Provide the [x, y] coordinate of the cell's center where the given text is located.  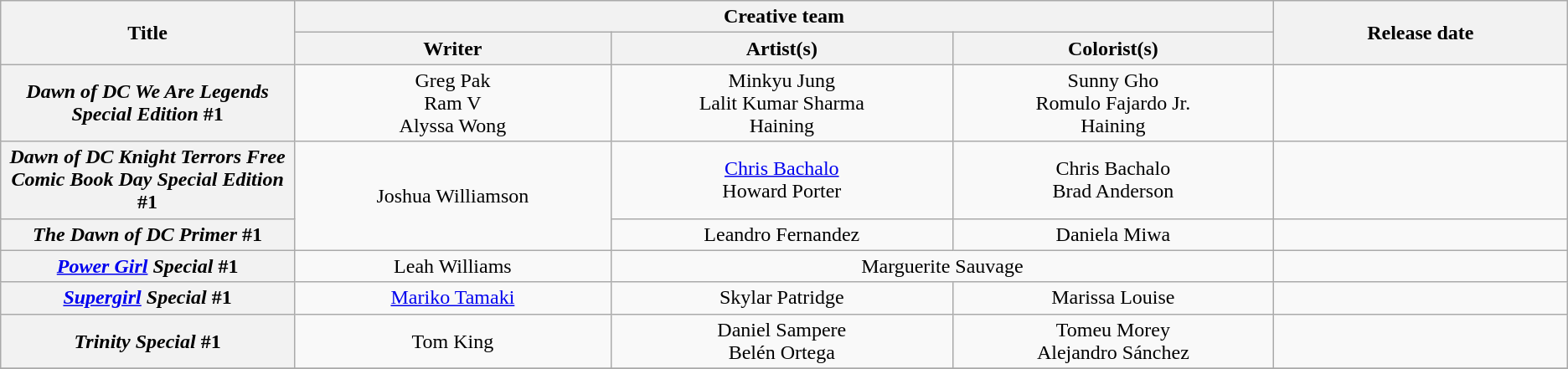
Joshua Williamson [452, 196]
The Dawn of DC Primer #1 [147, 234]
Sunny GhoRomulo Fajardo Jr.Haining [1112, 103]
Marguerite Sauvage [941, 266]
Mariko Tamaki [452, 298]
Chris BachaloBrad Anderson [1112, 180]
Release date [1421, 33]
Dawn of DC We Are Legends Special Edition #1 [147, 103]
Supergirl Special #1 [147, 298]
Minkyu JungLalit Kumar SharmaHaining [781, 103]
Daniela Miwa [1112, 234]
Tomeu MoreyAlejandro Sánchez [1112, 341]
Power Girl Special #1 [147, 266]
Marissa Louise [1112, 298]
Chris BachaloHoward Porter [781, 180]
Title [147, 33]
Colorist(s) [1112, 49]
Leandro Fernandez [781, 234]
Writer [452, 49]
Creative team [784, 17]
Leah Williams [452, 266]
Tom King [452, 341]
Dawn of DC Knight Terrors Free Comic Book Day Special Edition #1 [147, 180]
Daniel SampereBelén Ortega [781, 341]
Greg PakRam VAlyssa Wong [452, 103]
Skylar Patridge [781, 298]
Artist(s) [781, 49]
Trinity Special #1 [147, 341]
